For the text-containing cell, return its midpoint in (x, y) coordinate format. 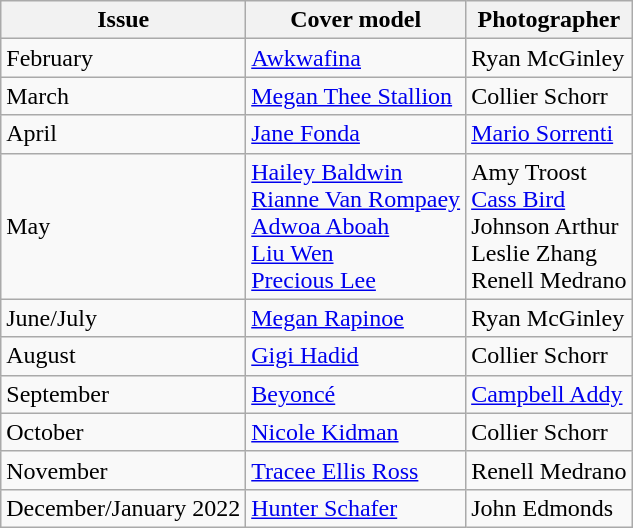
Mario Sorrenti (549, 134)
Hunter Schafer (356, 508)
May (124, 226)
Beyoncé (356, 394)
Nicole Kidman (356, 432)
Cover model (356, 20)
Issue (124, 20)
Megan Thee Stallion (356, 96)
Renell Medrano (549, 470)
Tracee Ellis Ross (356, 470)
February (124, 58)
Photographer (549, 20)
Gigi Hadid (356, 356)
August (124, 356)
April (124, 134)
June/July (124, 318)
Jane Fonda (356, 134)
March (124, 96)
September (124, 394)
October (124, 432)
John Edmonds (549, 508)
November (124, 470)
Hailey BaldwinRianne Van RompaeyAdwoa AboahLiu WenPrecious Lee (356, 226)
December/January 2022 (124, 508)
Campbell Addy (549, 394)
Megan Rapinoe (356, 318)
Amy TroostCass BirdJohnson ArthurLeslie ZhangRenell Medrano (549, 226)
Awkwafina (356, 58)
